Pinpoint the cell where the given text exists, returning its (x, y) midpoint coordinate. 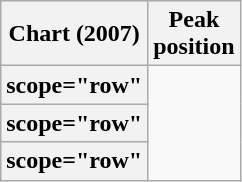
Peakposition (194, 34)
Chart (2007) (74, 34)
